Find where the given text appears and provide that cell's center as [X, Y] coordinate. 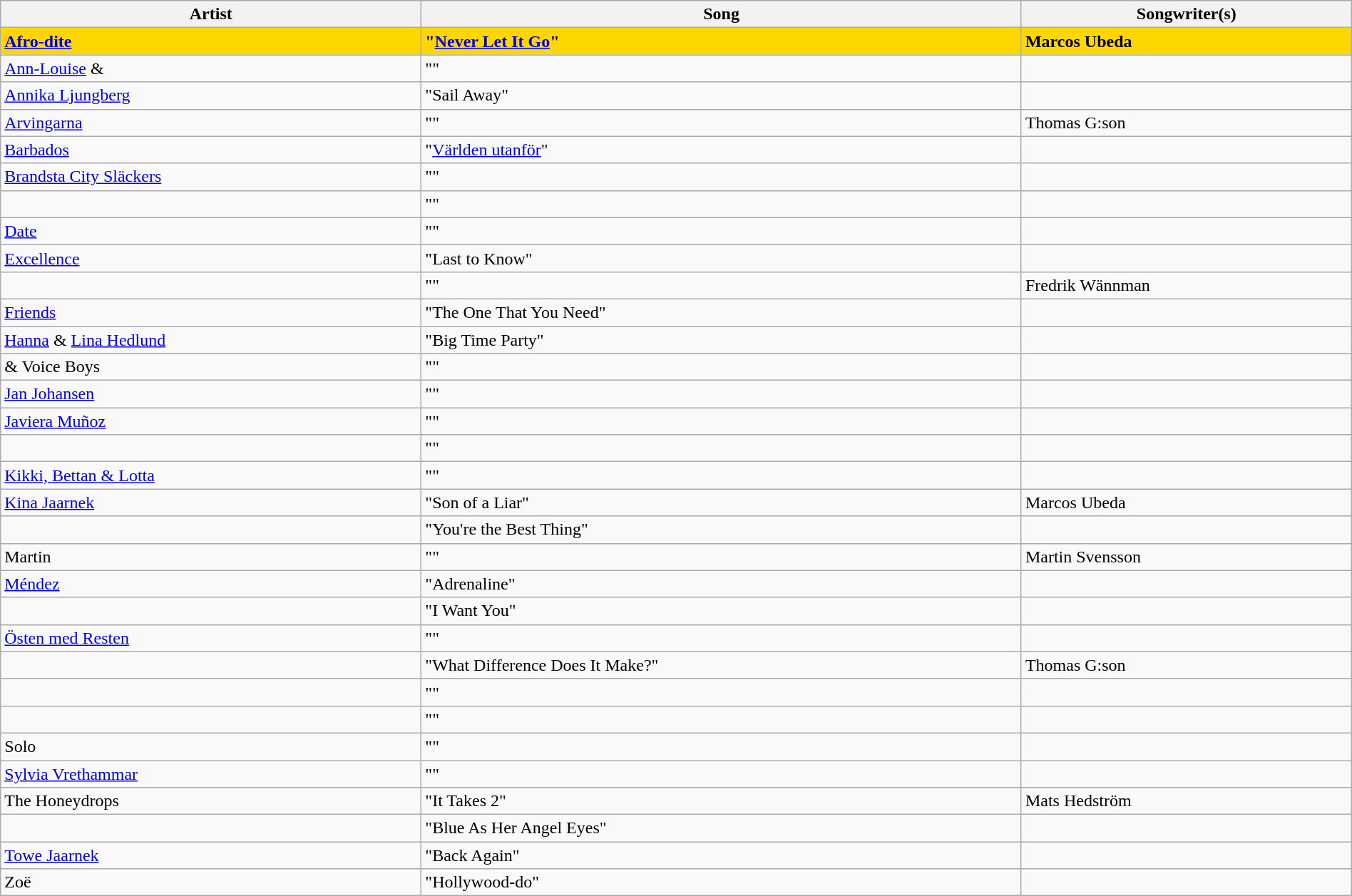
"What Difference Does It Make?" [722, 665]
Songwriter(s) [1187, 14]
Hanna & Lina Hedlund [211, 340]
Towe Jaarnek [211, 855]
Martin Svensson [1187, 557]
The Honeydrops [211, 801]
Date [211, 231]
Song [722, 14]
Ann-Louise & [211, 68]
Barbados [211, 150]
Östen med Resten [211, 638]
"You're the Best Thing" [722, 530]
Brandsta City Släckers [211, 177]
Excellence [211, 258]
Méndez [211, 584]
Zoë [211, 882]
"Son of a Liar" [722, 503]
Sylvia Vrethammar [211, 773]
"Sail Away" [722, 96]
"The One That You Need" [722, 312]
"It Takes 2" [722, 801]
Jan Johansen [211, 394]
"Big Time Party" [722, 340]
"Last to Know" [722, 258]
Martin [211, 557]
"Blue As Her Angel Eyes" [722, 828]
Fredrik Wännman [1187, 285]
"Back Again" [722, 855]
Kikki, Bettan & Lotta [211, 475]
Solo [211, 746]
"Världen utanför" [722, 150]
Artist [211, 14]
Annika Ljungberg [211, 96]
Mats Hedström [1187, 801]
"Never Let It Go" [722, 41]
"Hollywood-do" [722, 882]
Friends [211, 312]
Arvingarna [211, 123]
Kina Jaarnek [211, 503]
"Adrenaline" [722, 584]
"I Want You" [722, 611]
& Voice Boys [211, 367]
Javiera Muñoz [211, 421]
Afro-dite [211, 41]
